Locate the cell with the specified text and output its (X, Y) center coordinate. 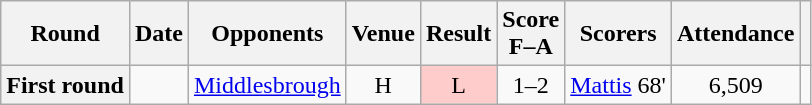
Attendance (735, 34)
Middlesbrough (267, 85)
H (383, 85)
1–2 (531, 85)
Venue (383, 34)
6,509 (735, 85)
Mattis 68' (618, 85)
Date (158, 34)
Opponents (267, 34)
Scorers (618, 34)
First round (66, 85)
Round (66, 34)
ScoreF–A (531, 34)
Result (458, 34)
L (458, 85)
